Find where the given text appears and provide that cell's center as [x, y] coordinate. 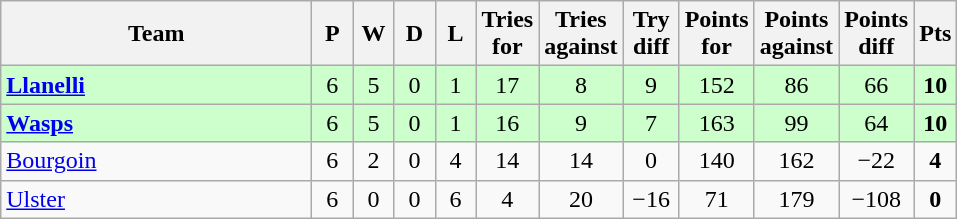
179 [796, 199]
Try diff [651, 34]
86 [796, 85]
Points for [716, 34]
−108 [876, 199]
20 [581, 199]
16 [508, 123]
D [414, 34]
17 [508, 85]
Pts [936, 34]
Points diff [876, 34]
162 [796, 161]
7 [651, 123]
W [374, 34]
L [456, 34]
2 [374, 161]
8 [581, 85]
99 [796, 123]
Tries for [508, 34]
Points against [796, 34]
−16 [651, 199]
66 [876, 85]
Llanelli [156, 85]
Wasps [156, 123]
Team [156, 34]
152 [716, 85]
−22 [876, 161]
71 [716, 199]
140 [716, 161]
64 [876, 123]
163 [716, 123]
Tries against [581, 34]
Ulster [156, 199]
P [332, 34]
Bourgoin [156, 161]
